Identify which cell holds the provided text, then report its [X, Y] central coordinate. 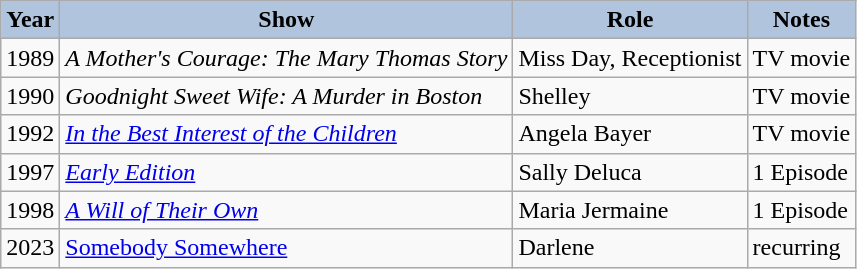
Miss Day, Receptionist [630, 58]
Sally Deluca [630, 172]
Shelley [630, 96]
1992 [30, 134]
1989 [30, 58]
recurring [802, 248]
In the Best Interest of the Children [286, 134]
Darlene [630, 248]
Early Edition [286, 172]
2023 [30, 248]
A Will of Their Own [286, 210]
Angela Bayer [630, 134]
Role [630, 20]
Goodnight Sweet Wife: A Murder in Boston [286, 96]
Notes [802, 20]
1990 [30, 96]
Somebody Somewhere [286, 248]
A Mother's Courage: The Mary Thomas Story [286, 58]
Year [30, 20]
Maria Jermaine [630, 210]
1998 [30, 210]
1997 [30, 172]
Show [286, 20]
